Capture the cell that displays the provided text and extract its (x, y) central coordinate. 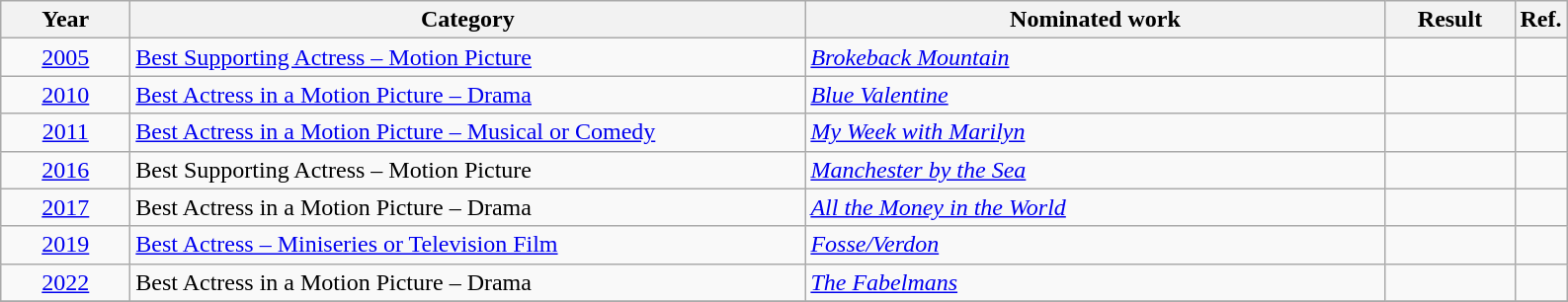
My Week with Marilyn (1095, 132)
All the Money in the World (1095, 207)
2016 (65, 170)
Year (65, 20)
2022 (65, 282)
Best Actress – Miniseries or Television Film (468, 245)
Ref. (1541, 20)
Category (468, 20)
2005 (65, 57)
2017 (65, 207)
Result (1450, 20)
Manchester by the Sea (1095, 170)
The Fabelmans (1095, 282)
Brokeback Mountain (1095, 57)
Blue Valentine (1095, 95)
Fosse/Verdon (1095, 245)
Nominated work (1095, 20)
Best Actress in a Motion Picture – Musical or Comedy (468, 132)
2019 (65, 245)
2010 (65, 95)
2011 (65, 132)
